Determine the [x, y] coordinate at the center of the cell enclosing the given text.  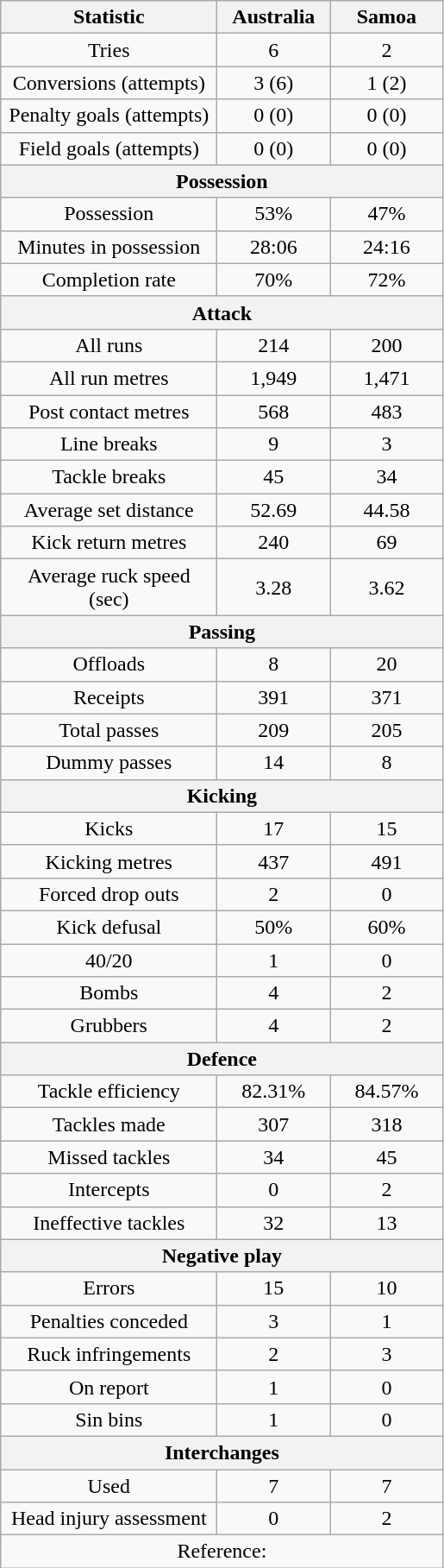
3.62 [386, 587]
50% [274, 927]
Average ruck speed (sec) [109, 587]
Field goals (attempts) [109, 148]
437 [274, 861]
Ruck infringements [109, 1354]
72% [386, 280]
Tries [109, 50]
Sin bins [109, 1420]
391 [274, 697]
Kicks [109, 828]
Forced drop outs [109, 894]
240 [274, 543]
307 [274, 1124]
17 [274, 828]
32 [274, 1223]
84.57% [386, 1092]
40/20 [109, 960]
1,471 [386, 378]
6 [274, 50]
Conversions (attempts) [109, 83]
Ineffective tackles [109, 1223]
200 [386, 345]
Attack [222, 312]
14 [274, 763]
44.58 [386, 510]
20 [386, 664]
Interchanges [222, 1452]
3.28 [274, 587]
24:16 [386, 247]
371 [386, 697]
Completion rate [109, 280]
209 [274, 730]
Tackle efficiency [109, 1092]
47% [386, 214]
Total passes [109, 730]
Penalties conceded [109, 1321]
Penalty goals (attempts) [109, 116]
Dummy passes [109, 763]
52.69 [274, 510]
214 [274, 345]
Australia [274, 17]
483 [386, 412]
Head injury assessment [109, 1519]
69 [386, 543]
3 (6) [274, 83]
Samoa [386, 17]
10 [386, 1288]
Passing [222, 632]
Average set distance [109, 510]
205 [386, 730]
70% [274, 280]
1 (2) [386, 83]
Used [109, 1485]
Kick return metres [109, 543]
All run metres [109, 378]
Defence [222, 1059]
9 [274, 444]
Grubbers [109, 1026]
28:06 [274, 247]
Negative play [222, 1256]
Reference: [222, 1552]
Errors [109, 1288]
Tackles made [109, 1124]
Tackle breaks [109, 477]
Receipts [109, 697]
Offloads [109, 664]
Missed tackles [109, 1157]
60% [386, 927]
All runs [109, 345]
Minutes in possession [109, 247]
On report [109, 1387]
1,949 [274, 378]
Post contact metres [109, 412]
13 [386, 1223]
Intercepts [109, 1190]
Kicking [222, 796]
82.31% [274, 1092]
Kicking metres [109, 861]
568 [274, 412]
Statistic [109, 17]
Kick defusal [109, 927]
318 [386, 1124]
Bombs [109, 993]
53% [274, 214]
Line breaks [109, 444]
491 [386, 861]
